Extract the [x, y] coordinate from the center of the cell holding the provided text.  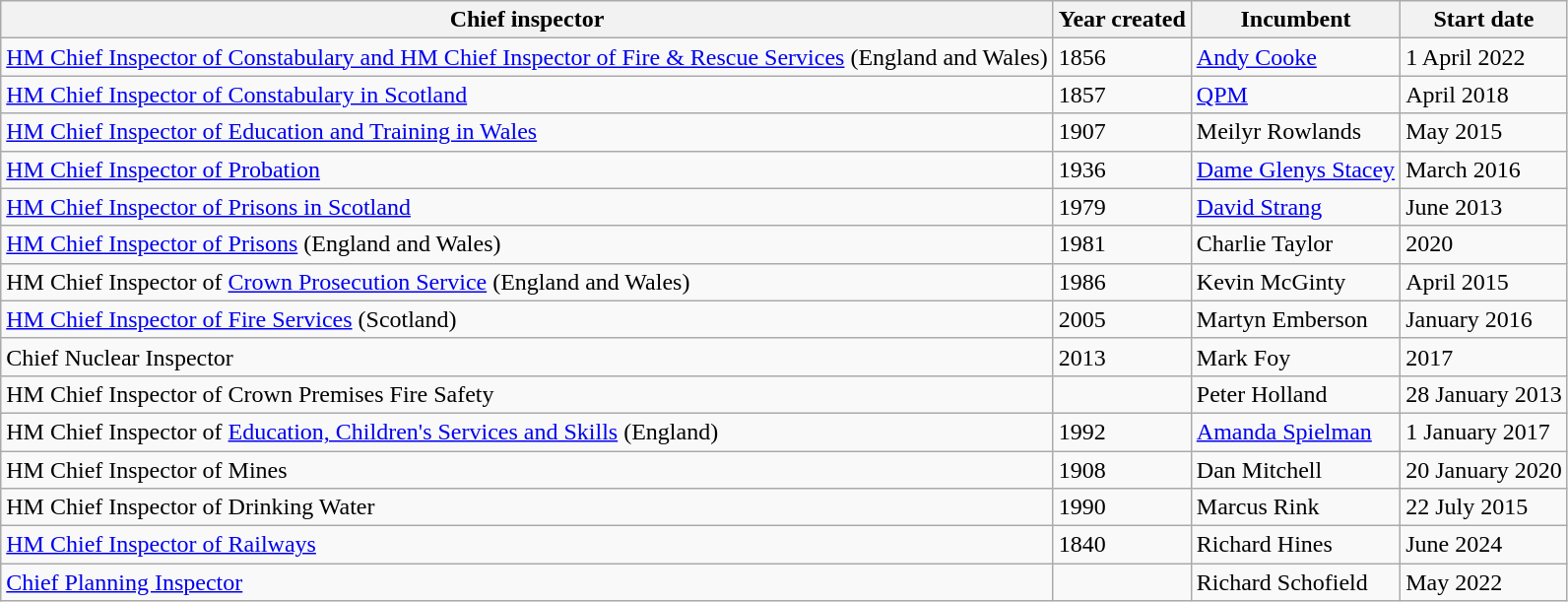
HM Chief Inspector of Crown Prosecution Service (England and Wales) [527, 282]
HM Chief Inspector of Mines [527, 470]
HM Chief Inspector of Constabulary and HM Chief Inspector of Fire & Rescue Services (England and Wales) [527, 57]
Incumbent [1295, 20]
Dame Glenys Stacey [1295, 169]
Year created [1122, 20]
1 January 2017 [1484, 432]
Peter Holland [1295, 394]
Marcus Rink [1295, 507]
Mark Foy [1295, 357]
1986 [1122, 282]
June 2013 [1484, 207]
HM Chief Inspector of Probation [527, 169]
2017 [1484, 357]
20 January 2020 [1484, 470]
Chief inspector [527, 20]
Andy Cooke [1295, 57]
David Strang [1295, 207]
Amanda Spielman [1295, 432]
May 2022 [1484, 582]
March 2016 [1484, 169]
HM Chief Inspector of Crown Premises Fire Safety [527, 394]
June 2024 [1484, 545]
Kevin McGinty [1295, 282]
1856 [1122, 57]
1840 [1122, 545]
HM Chief Inspector of Railways [527, 545]
Start date [1484, 20]
HM Chief Inspector of Prisons in Scotland [527, 207]
Richard Hines [1295, 545]
2020 [1484, 244]
2005 [1122, 319]
1 April 2022 [1484, 57]
Richard Schofield [1295, 582]
1979 [1122, 207]
Chief Nuclear Inspector [527, 357]
April 2015 [1484, 282]
Martyn Emberson [1295, 319]
Dan Mitchell [1295, 470]
HM Chief Inspector of Drinking Water [527, 507]
1907 [1122, 132]
HM Chief Inspector of Constabulary in Scotland [527, 95]
April 2018 [1484, 95]
January 2016 [1484, 319]
1857 [1122, 95]
Chief Planning Inspector [527, 582]
1992 [1122, 432]
QPM [1295, 95]
Meilyr Rowlands [1295, 132]
1981 [1122, 244]
HM Chief Inspector of Fire Services (Scotland) [527, 319]
HM Chief Inspector of Education, Children's Services and Skills (England) [527, 432]
22 July 2015 [1484, 507]
HM Chief Inspector of Prisons (England and Wales) [527, 244]
1936 [1122, 169]
2013 [1122, 357]
HM Chief Inspector of Education and Training in Wales [527, 132]
May 2015 [1484, 132]
Charlie Taylor [1295, 244]
1908 [1122, 470]
28 January 2013 [1484, 394]
1990 [1122, 507]
